Return [X, Y] of the center of cell containing provided text 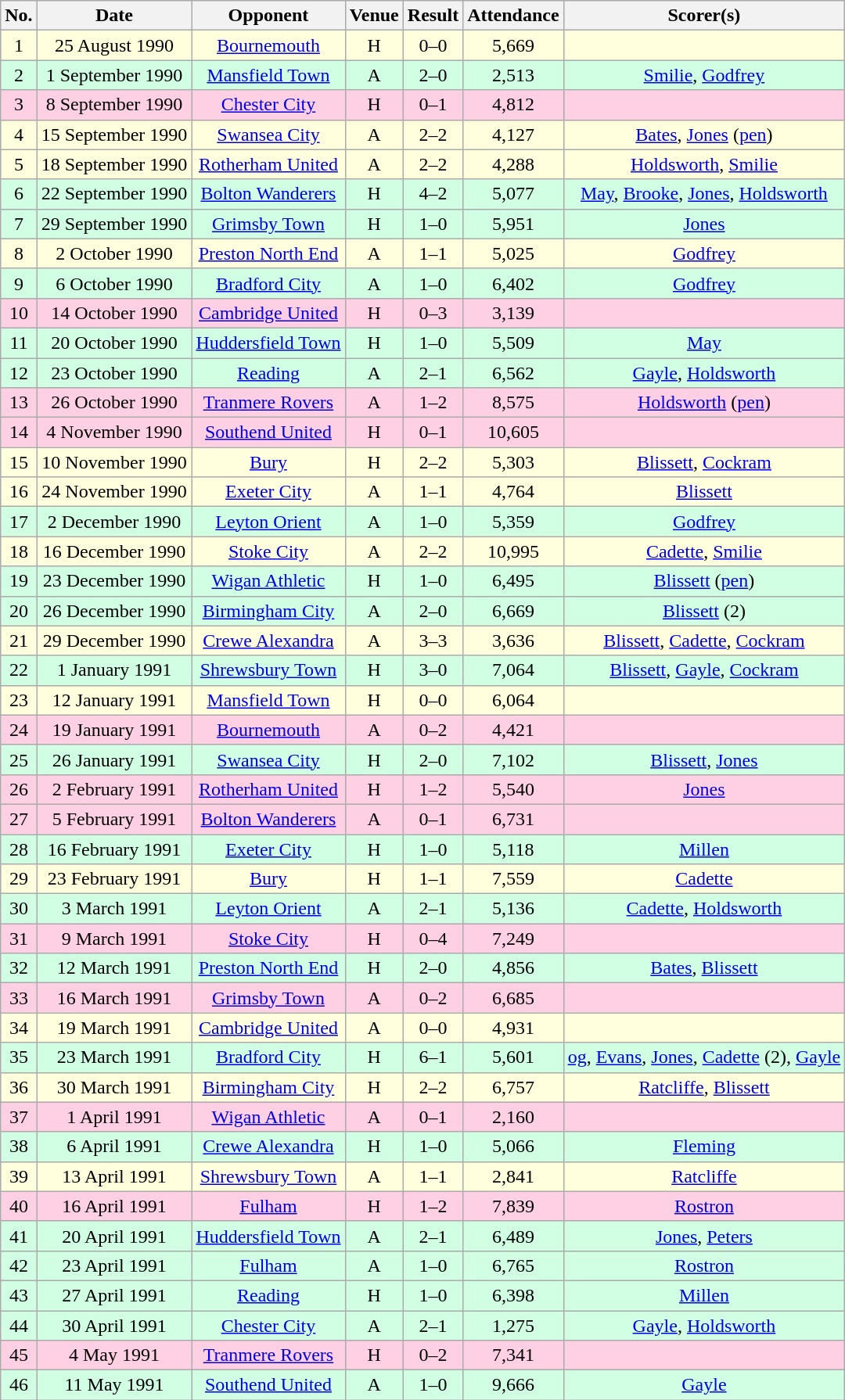
27 April 1991 [114, 1295]
2,513 [513, 75]
0–3 [433, 313]
38 [19, 1147]
44 [19, 1326]
22 September 1990 [114, 194]
1 January 1991 [114, 670]
2 December 1990 [114, 522]
5 [19, 164]
Date [114, 16]
5,303 [513, 462]
6 April 1991 [114, 1147]
45 [19, 1355]
18 September 1990 [114, 164]
4,127 [513, 135]
1 April 1991 [114, 1117]
3 March 1991 [114, 909]
4,931 [513, 1028]
3–0 [433, 670]
8,575 [513, 403]
Attendance [513, 16]
7,249 [513, 939]
25 August 1990 [114, 45]
33 [19, 998]
1 [19, 45]
35 [19, 1057]
26 January 1991 [114, 759]
6,064 [513, 700]
4,812 [513, 105]
Fleming [704, 1147]
Bates, Jones (pen) [704, 135]
12 March 1991 [114, 968]
43 [19, 1295]
29 December 1990 [114, 641]
6,402 [513, 283]
16 [19, 492]
2 [19, 75]
3,139 [513, 313]
Scorer(s) [704, 16]
1,275 [513, 1326]
13 April 1991 [114, 1176]
4,856 [513, 968]
Bates, Blissett [704, 968]
2 February 1991 [114, 789]
Result [433, 16]
7,064 [513, 670]
7,839 [513, 1206]
Blissett, Jones [704, 759]
6,495 [513, 581]
5,359 [513, 522]
30 March 1991 [114, 1087]
34 [19, 1028]
5,136 [513, 909]
41 [19, 1236]
39 [19, 1176]
Cadette, Holdsworth [704, 909]
23 October 1990 [114, 373]
Blissett (pen) [704, 581]
42 [19, 1265]
2,160 [513, 1117]
6 October 1990 [114, 283]
4 [19, 135]
32 [19, 968]
4–2 [433, 194]
Ratcliffe [704, 1176]
5 February 1991 [114, 819]
10,995 [513, 551]
Smilie, Godfrey [704, 75]
8 [19, 253]
6,669 [513, 611]
3–3 [433, 641]
16 April 1991 [114, 1206]
7,341 [513, 1355]
23 December 1990 [114, 581]
Blissett (2) [704, 611]
28 [19, 849]
5,669 [513, 45]
22 [19, 670]
6–1 [433, 1057]
9 [19, 283]
Opponent [268, 16]
46 [19, 1385]
20 [19, 611]
6,757 [513, 1087]
Venue [374, 16]
23 February 1991 [114, 879]
Blissett [704, 492]
6,489 [513, 1236]
3,636 [513, 641]
11 May 1991 [114, 1385]
26 December 1990 [114, 611]
12 [19, 373]
0–4 [433, 939]
Cadette [704, 879]
24 November 1990 [114, 492]
30 April 1991 [114, 1326]
14 October 1990 [114, 313]
10 [19, 313]
29 [19, 879]
16 March 1991 [114, 998]
4,288 [513, 164]
31 [19, 939]
26 [19, 789]
2 October 1990 [114, 253]
6 [19, 194]
8 September 1990 [114, 105]
4,764 [513, 492]
16 December 1990 [114, 551]
4 November 1990 [114, 433]
10,605 [513, 433]
16 February 1991 [114, 849]
19 January 1991 [114, 730]
14 [19, 433]
5,509 [513, 343]
5,077 [513, 194]
9,666 [513, 1385]
13 [19, 403]
5,066 [513, 1147]
15 September 1990 [114, 135]
21 [19, 641]
4 May 1991 [114, 1355]
37 [19, 1117]
6,685 [513, 998]
11 [19, 343]
6,731 [513, 819]
18 [19, 551]
30 [19, 909]
20 April 1991 [114, 1236]
17 [19, 522]
Holdsworth (pen) [704, 403]
6,398 [513, 1295]
9 March 1991 [114, 939]
May [704, 343]
Ratcliffe, Blissett [704, 1087]
2,841 [513, 1176]
23 March 1991 [114, 1057]
6,765 [513, 1265]
5,025 [513, 253]
4,421 [513, 730]
23 [19, 700]
Blissett, Cockram [704, 462]
36 [19, 1087]
29 September 1990 [114, 224]
7,102 [513, 759]
12 January 1991 [114, 700]
No. [19, 16]
Blissett, Gayle, Cockram [704, 670]
Cadette, Smilie [704, 551]
6,562 [513, 373]
Holdsworth, Smilie [704, 164]
20 October 1990 [114, 343]
5,951 [513, 224]
19 [19, 581]
40 [19, 1206]
25 [19, 759]
Blissett, Cadette, Cockram [704, 641]
7 [19, 224]
Jones, Peters [704, 1236]
19 March 1991 [114, 1028]
23 April 1991 [114, 1265]
3 [19, 105]
15 [19, 462]
5,118 [513, 849]
5,601 [513, 1057]
24 [19, 730]
27 [19, 819]
26 October 1990 [114, 403]
May, Brooke, Jones, Holdsworth [704, 194]
Gayle [704, 1385]
5,540 [513, 789]
10 November 1990 [114, 462]
7,559 [513, 879]
og, Evans, Jones, Cadette (2), Gayle [704, 1057]
1 September 1990 [114, 75]
